Output the [X, Y] coordinate of the center of the cell containing the given text.  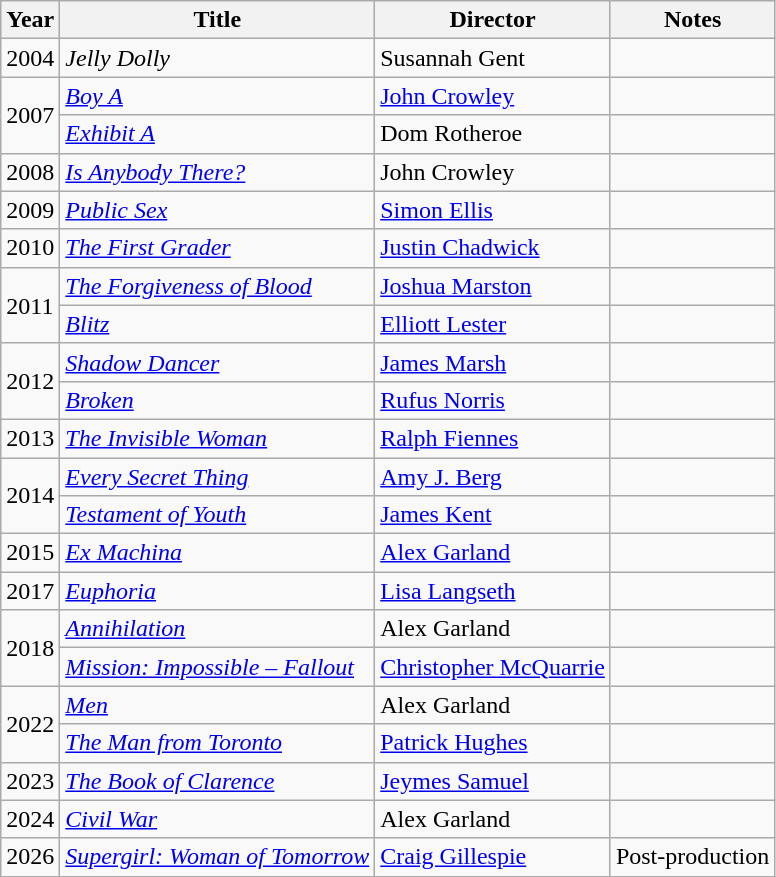
Susannah Gent [493, 58]
Broken [218, 400]
Blitz [218, 324]
Joshua Marston [493, 286]
The Forgiveness of Blood [218, 286]
Is Anybody There? [218, 172]
Notes [692, 20]
2008 [30, 172]
Shadow Dancer [218, 362]
Ex Machina [218, 553]
Euphoria [218, 591]
2022 [30, 724]
Annihilation [218, 629]
Post-production [692, 857]
Year [30, 20]
Lisa Langseth [493, 591]
Supergirl: Woman of Tomorrow [218, 857]
The First Grader [218, 248]
2018 [30, 648]
2026 [30, 857]
Ralph Fiennes [493, 438]
Amy J. Berg [493, 477]
2015 [30, 553]
2007 [30, 115]
Simon Ellis [493, 210]
Testament of Youth [218, 515]
2013 [30, 438]
Men [218, 705]
Mission: Impossible – Fallout [218, 667]
Patrick Hughes [493, 743]
2011 [30, 305]
2004 [30, 58]
Elliott Lester [493, 324]
James Marsh [493, 362]
Civil War [218, 819]
The Book of Clarence [218, 781]
Jeymes Samuel [493, 781]
Justin Chadwick [493, 248]
Rufus Norris [493, 400]
2012 [30, 381]
Craig Gillespie [493, 857]
2010 [30, 248]
The Invisible Woman [218, 438]
2024 [30, 819]
The Man from Toronto [218, 743]
Director [493, 20]
2009 [30, 210]
Public Sex [218, 210]
Dom Rotheroe [493, 134]
2023 [30, 781]
Jelly Dolly [218, 58]
Christopher McQuarrie [493, 667]
Every Secret Thing [218, 477]
Title [218, 20]
2017 [30, 591]
Boy A [218, 96]
2014 [30, 496]
James Kent [493, 515]
Exhibit A [218, 134]
